Scan for the cell matching the given text and deliver its (X, Y) coordinate at center. 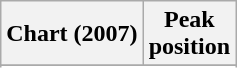
Chart (2007) (72, 34)
Peakposition (189, 34)
